Return [x, y] of the center of cell containing provided text 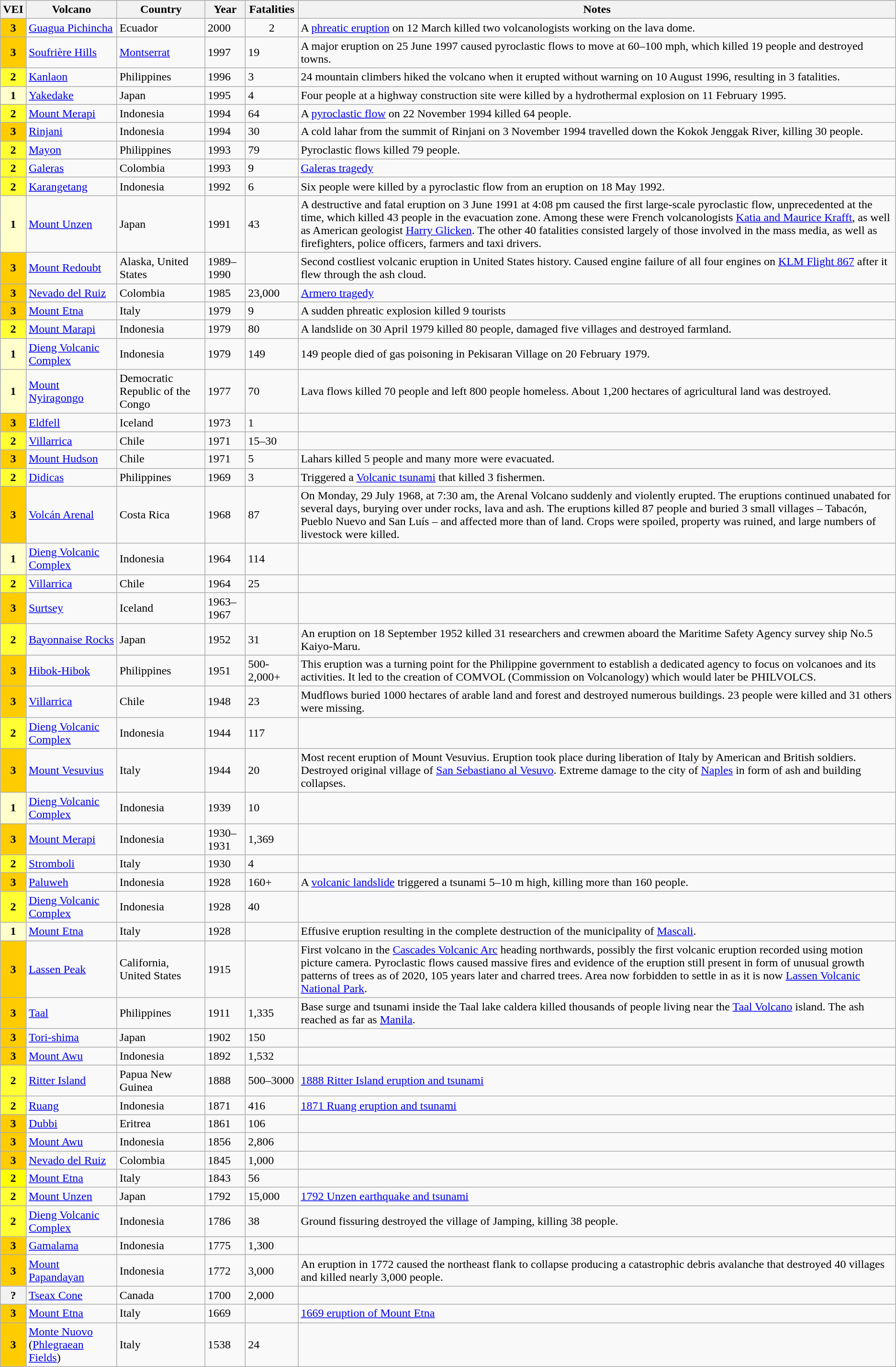
1968 [225, 515]
15,000 [272, 1197]
Mount Vesuvius [71, 771]
Gamalama [71, 1246]
Ground fissuring destroyed the village of Jamping, killing 38 people. [597, 1221]
A phreatic eruption on 12 March killed two volcanologists working on the lava dome. [597, 28]
6 [272, 186]
1995 [225, 95]
5 [272, 459]
1902 [225, 1038]
Triggered a Volcanic tsunami that killed 3 fishermen. [597, 477]
1992 [225, 186]
149 people died of gas poisoning in Pekisaran Village on 20 February 1979. [597, 354]
80 [272, 329]
500-2,000+ [272, 670]
2000 [225, 28]
1888 [225, 1081]
Alaska, United States [161, 268]
Papua New Guinea [161, 1081]
Eritrea [161, 1123]
Galeras [71, 168]
70 [272, 392]
1930 [225, 864]
1989–1990 [225, 268]
79 [272, 150]
117 [272, 732]
Paluweh [71, 882]
43 [272, 224]
1845 [225, 1160]
38 [272, 1221]
500–3000 [272, 1081]
Costa Rica [161, 515]
Yakedake [71, 95]
Stromboli [71, 864]
1792 [225, 1197]
23,000 [272, 292]
Effusive eruption resulting in the complete destruction of the municipality of Mascali. [597, 931]
A sudden phreatic explosion killed 9 tourists [597, 311]
Monte Nuovo (Phlegraean Fields) [71, 1345]
Guagua Pichincha [71, 28]
Kanlaon [71, 77]
1951 [225, 670]
1969 [225, 477]
VEI [13, 10]
31 [272, 639]
19 [272, 53]
Mount Hudson [71, 459]
Mudflows buried 1000 hectares of arable land and forest and destroyed numerous buildings. 23 people were killed and 31 others were missing. [597, 702]
Mayon [71, 150]
1948 [225, 702]
1,335 [272, 1013]
1952 [225, 639]
Democratic Republic of the Congo [161, 392]
1888 Ritter Island eruption and tsunami [597, 1081]
3,000 [272, 1270]
Notes [597, 10]
87 [272, 515]
1,369 [272, 840]
1843 [225, 1178]
Montserrat [161, 53]
Pyroclastic flows killed 79 people. [597, 150]
25 [272, 583]
416 [272, 1105]
Mount Marapi [71, 329]
1,532 [272, 1056]
1700 [225, 1295]
Lassen Peak [71, 969]
Rinjani [71, 132]
1856 [225, 1142]
1996 [225, 77]
23 [272, 702]
Fatalities [272, 10]
15–30 [272, 441]
Ruang [71, 1105]
Soufrière Hills [71, 53]
40 [272, 907]
Lahars killed 5 people and many more were evacuated. [597, 459]
Karangetang [71, 186]
Four people at a highway construction site were killed by a hydrothermal explosion on 11 February 1995. [597, 95]
1973 [225, 423]
1861 [225, 1123]
Ecuador [161, 28]
Galeras tragedy [597, 168]
1911 [225, 1013]
1930–1931 [225, 840]
114 [272, 559]
2,000 [272, 1295]
Mount Papandayan [71, 1270]
Tori-shima [71, 1038]
1772 [225, 1270]
Mount Nyiragongo [71, 392]
Volcano [71, 10]
1985 [225, 292]
Six people were killed by a pyroclastic flow from an eruption on 18 May 1992. [597, 186]
1991 [225, 224]
Ritter Island [71, 1081]
A pyroclastic flow on 22 November 1994 killed 64 people. [597, 113]
24 [272, 1345]
A cold lahar from the summit of Rinjani on 3 November 1994 travelled down the Kokok Jenggak River, killing 30 people. [597, 132]
Taal [71, 1013]
Lava flows killed 70 people and left 800 people homeless. About 1,200 hectares of agricultural land was destroyed. [597, 392]
1669 eruption of Mount Etna [597, 1313]
Surtsey [71, 608]
106 [272, 1123]
1977 [225, 392]
Mount Redoubt [71, 268]
1997 [225, 53]
1963–1967 [225, 608]
149 [272, 354]
Armero tragedy [597, 292]
1,300 [272, 1246]
Tseax Cone [71, 1295]
Bayonnaise Rocks [71, 639]
1,000 [272, 1160]
2,806 [272, 1142]
1775 [225, 1246]
24 mountain climbers hiked the volcano when it erupted without warning on 10 August 1996, resulting in 3 fatalities. [597, 77]
An eruption on 18 September 1952 killed 31 researchers and crewmen aboard the Maritime Safety Agency survey ship No.5 Kaiyo-Maru. [597, 639]
Year [225, 10]
California, United States [161, 969]
1915 [225, 969]
? [13, 1295]
160+ [272, 882]
Canada [161, 1295]
10 [272, 808]
1939 [225, 808]
1669 [225, 1313]
A volcanic landslide triggered a tsunami 5–10 m high, killing more than 160 people. [597, 882]
1871 Ruang eruption and tsunami [597, 1105]
A major eruption on 25 June 1997 caused pyroclastic flows to move at 60–100 mph, which killed 19 people and destroyed towns. [597, 53]
1538 [225, 1345]
150 [272, 1038]
30 [272, 132]
Dubbi [71, 1123]
1871 [225, 1105]
Country [161, 10]
1792 Unzen earthquake and tsunami [597, 1197]
1892 [225, 1056]
56 [272, 1178]
Eldfell [71, 423]
Volcán Arenal [71, 515]
Base surge and tsunami inside the Taal lake caldera killed thousands of people living near the Taal Volcano island. The ash reached as far as Manila. [597, 1013]
1786 [225, 1221]
Hibok-Hibok [71, 670]
64 [272, 113]
A landslide on 30 April 1979 killed 80 people, damaged five villages and destroyed farmland. [597, 329]
Didicas [71, 477]
20 [272, 771]
